For the text-containing cell, return its midpoint in [X, Y] coordinate format. 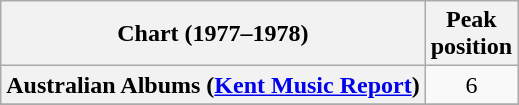
6 [471, 85]
Chart (1977–1978) [213, 34]
Australian Albums (Kent Music Report) [213, 85]
Peakposition [471, 34]
